Find where the given text appears and provide that cell's center as [X, Y] coordinate. 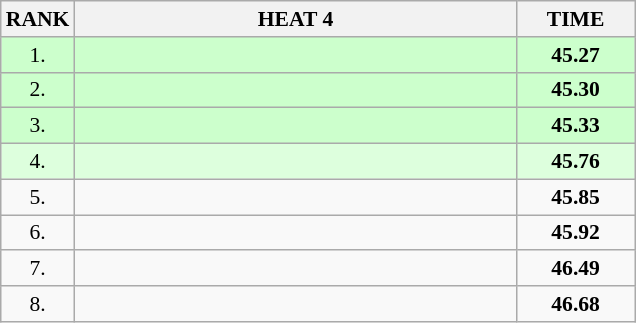
5. [38, 197]
2. [38, 90]
45.30 [576, 90]
45.33 [576, 126]
7. [38, 269]
3. [38, 126]
46.49 [576, 269]
46.68 [576, 304]
45.92 [576, 233]
1. [38, 55]
45.85 [576, 197]
45.27 [576, 55]
RANK [38, 19]
TIME [576, 19]
8. [38, 304]
6. [38, 233]
45.76 [576, 162]
4. [38, 162]
HEAT 4 [295, 19]
